Extract the [X, Y] coordinate from the center of the cell holding the provided text.  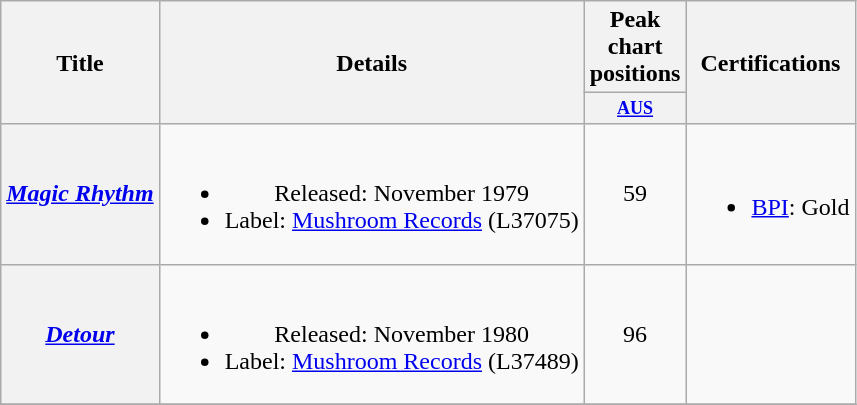
AUS [635, 108]
Details [372, 62]
Released: November 1980Label: Mushroom Records (L37489) [372, 334]
59 [635, 194]
Released: November 1979Label: Mushroom Records (L37075) [372, 194]
Magic Rhythm [80, 194]
Detour [80, 334]
Peak chart positions [635, 47]
96 [635, 334]
Title [80, 62]
BPI: Gold [770, 194]
Certifications [770, 62]
